Return the [X, Y] coordinate for the center point of the cell that contains the specified text.  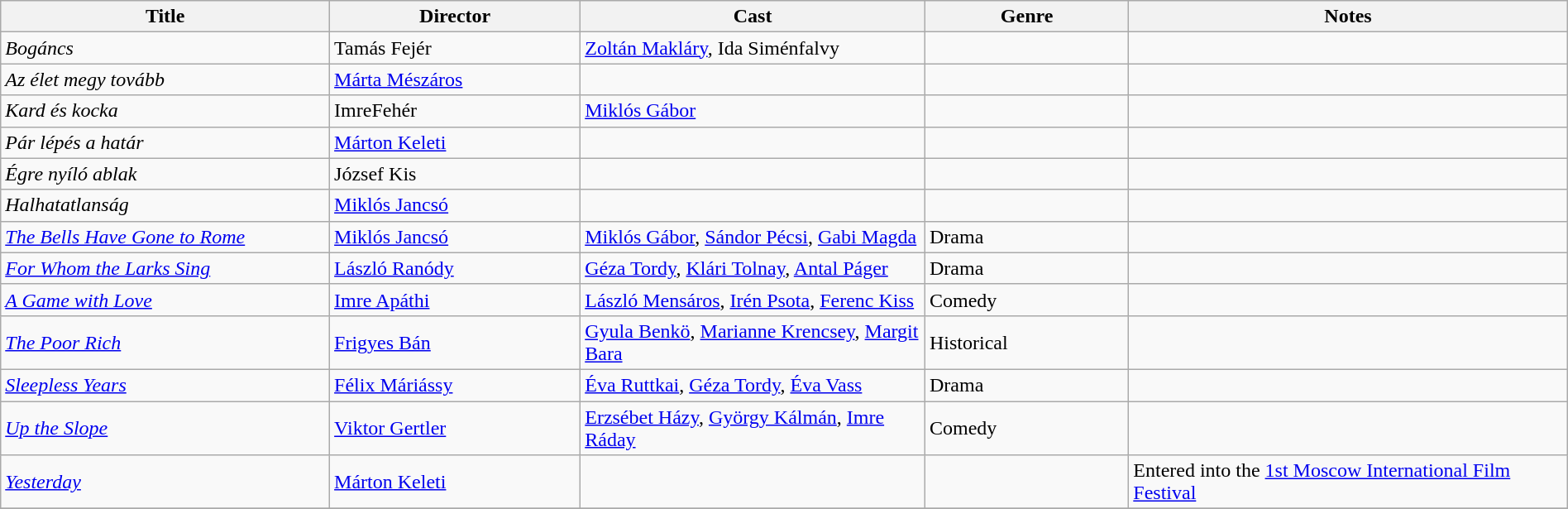
József Kis [455, 174]
Frigyes Bán [455, 343]
Kard és kocka [165, 111]
Viktor Gertler [455, 427]
Pár lépés a határ [165, 142]
Up the Slope [165, 427]
Tamás Fejér [455, 48]
Director [455, 17]
Zoltán Makláry, Ida Siménfalvy [753, 48]
For Whom the Larks Sing [165, 268]
Géza Tordy, Klári Tolnay, Antal Páger [753, 268]
Entered into the 1st Moscow International Film Festival [1348, 482]
Cast [753, 17]
László Ranódy [455, 268]
Halhatatlanság [165, 205]
A Game with Love [165, 300]
Genre [1026, 17]
Historical [1026, 343]
Az élet megy tovább [165, 79]
Sleepless Years [165, 385]
The Poor Rich [165, 343]
Title [165, 17]
Miklós Gábor, Sándor Pécsi, Gabi Magda [753, 237]
Yesterday [165, 482]
Márta Mészáros [455, 79]
Égre nyíló ablak [165, 174]
Imre Apáthi [455, 300]
Bogáncs [165, 48]
Erzsébet Házy, György Kálmán, Imre Ráday [753, 427]
Miklós Gábor [753, 111]
Notes [1348, 17]
The Bells Have Gone to Rome [165, 237]
Gyula Benkö, Marianne Krencsey, Margit Bara [753, 343]
László Mensáros, Irén Psota, Ferenc Kiss [753, 300]
Éva Ruttkai, Géza Tordy, Éva Vass [753, 385]
Félix Máriássy [455, 385]
ImreFehér [455, 111]
